Identify which cell holds the provided text, then report its [x, y] central coordinate. 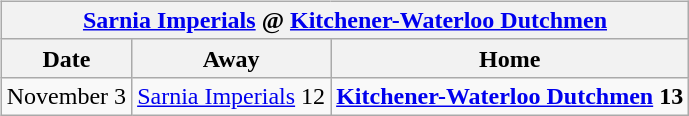
November 3 [66, 96]
Home [510, 58]
Sarnia Imperials 12 [232, 96]
Date [66, 58]
Kitchener-Waterloo Dutchmen 13 [510, 96]
Away [232, 58]
Sarnia Imperials @ Kitchener-Waterloo Dutchmen [344, 20]
